Scan for the cell matching the given text and deliver its (X, Y) coordinate at center. 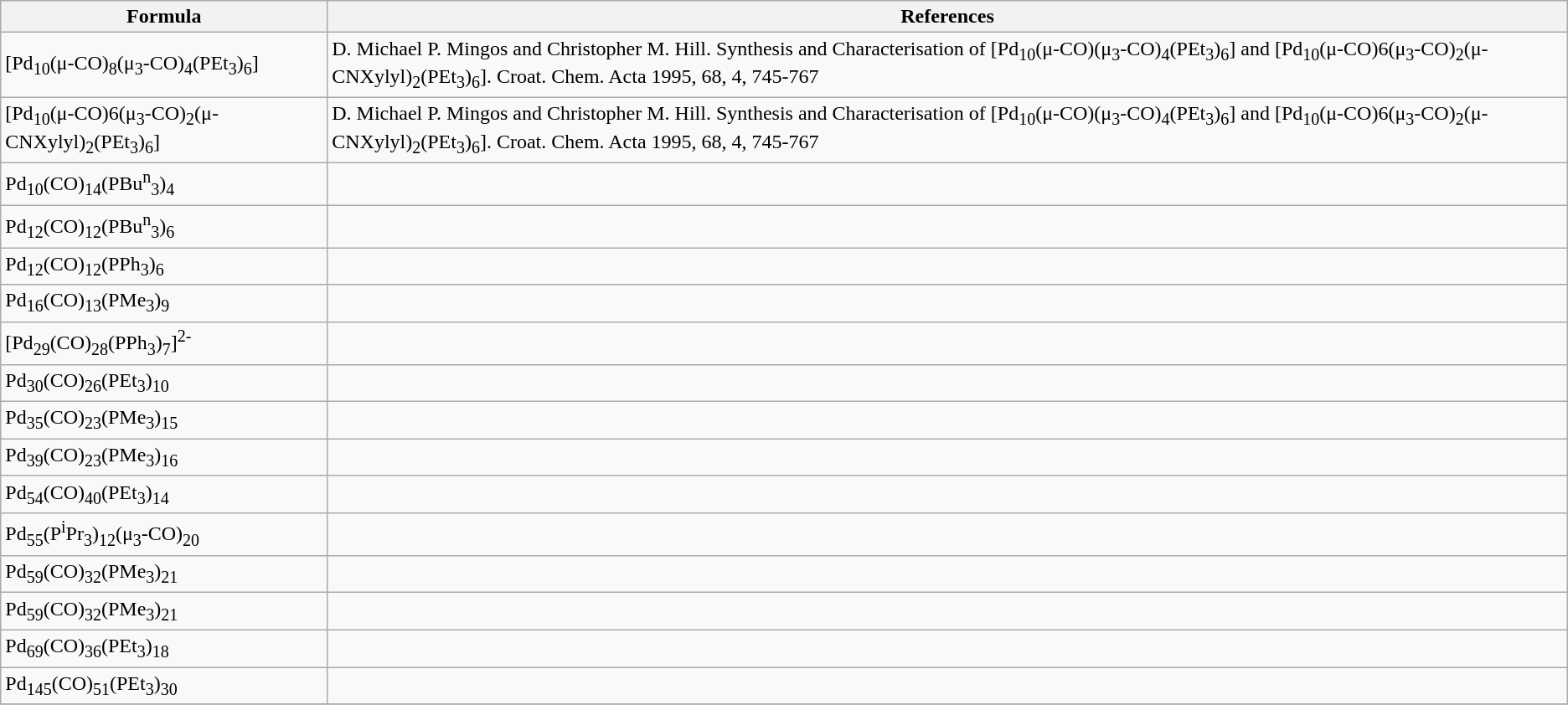
Pd12(CO)12(PPh3)6 (164, 266)
Pd69(CO)36(PEt3)18 (164, 648)
Pd39(CO)23(PMe3)16 (164, 457)
Pd145(CO)51(PEt3)30 (164, 685)
[Pd10(μ-CO)6(μ3-CO)2(μ-CNXylyl)2(PEt3)6] (164, 130)
Pd54(CO)40(PEt3)14 (164, 494)
Pd12(CO)12(PBun3)6 (164, 226)
Pd35(CO)23(PMe3)15 (164, 420)
Pd16(CO)13(PMe3)9 (164, 303)
[Pd10(μ-CO)8(μ3-CO)4(PEt3)6] (164, 65)
[Pd29(CO)28(PPh3)7]2- (164, 343)
Pd55(PiPr3)12(μ3-CO)20 (164, 534)
Pd30(CO)26(PEt3)10 (164, 383)
References (948, 17)
Pd10(CO)14(PBun3)4 (164, 184)
Formula (164, 17)
